Locate the cell with the specified text and output its [X, Y] center coordinate. 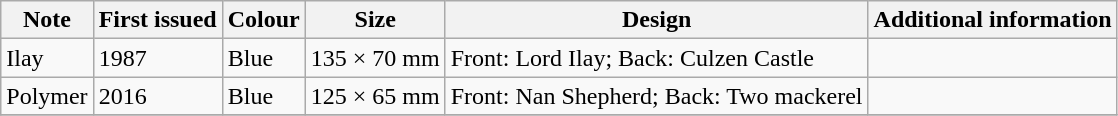
1987 [158, 58]
125 × 65 mm [375, 96]
Design [656, 20]
Size [375, 20]
2016 [158, 96]
Polymer [47, 96]
Ilay [47, 58]
Note [47, 20]
Front: Lord Ilay; Back: Culzen Castle [656, 58]
Front: Nan Shepherd; Back: Two mackerel [656, 96]
Additional information [992, 20]
First issued [158, 20]
135 × 70 mm [375, 58]
Colour [264, 20]
